For the text-containing cell, return its midpoint in (X, Y) coordinate format. 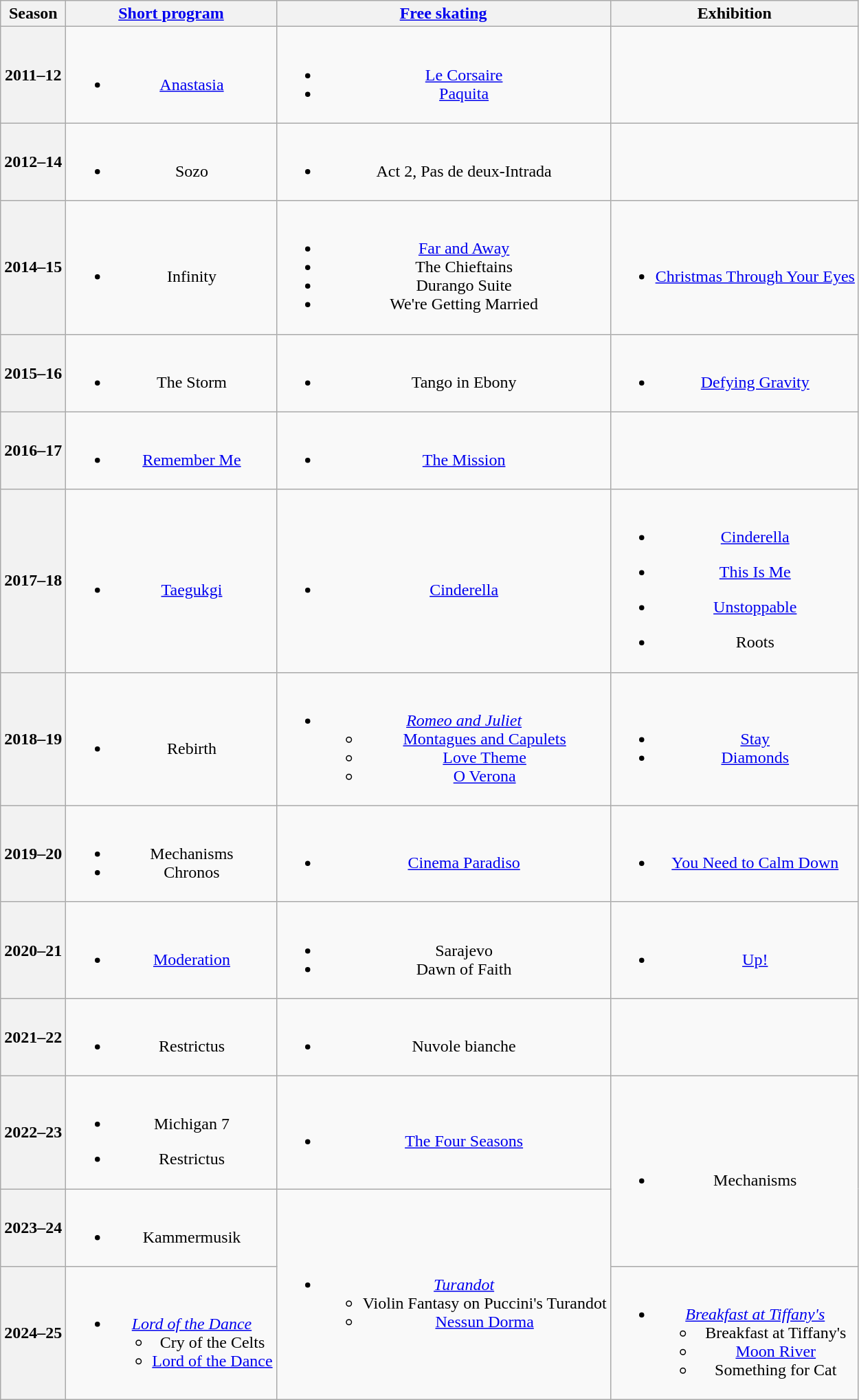
Remember Me (171, 451)
Far and AwayThe ChieftainsDurango SuiteWe're Getting Married (443, 267)
Exhibition (734, 14)
CinderellaThis Is MeUnstoppableRoots (734, 581)
MechanismsChronos (171, 854)
Taegukgi (171, 581)
Kammermusik (171, 1227)
2020–21 (33, 950)
2016–17 (33, 451)
Act 2, Pas de deux-Intrada (443, 162)
SarajevoDawn of Faith (443, 950)
Michigan 7Restrictus (171, 1132)
Season (33, 14)
Infinity (171, 267)
Anastasia (171, 75)
2017–18 (33, 581)
The Mission (443, 451)
Lord of the DanceCry of the CeltsLord of the Dance (171, 1333)
2019–20 (33, 854)
Christmas Through Your Eyes (734, 267)
Short program (171, 14)
Up! (734, 950)
StayDiamonds (734, 739)
You Need to Calm Down (734, 854)
Moderation (171, 950)
Breakfast at Tiffany'sBreakfast at Tiffany's Moon River Something for Cat (734, 1333)
Defying Gravity (734, 373)
Free skating (443, 14)
Cinema Paradiso (443, 854)
Cinderella (443, 581)
2011–12 (33, 75)
2012–14 (33, 162)
Nuvole bianche (443, 1036)
TurandotViolin Fantasy on Puccini's Turandot Nessun Dorma (443, 1295)
2022–23 (33, 1132)
2015–16 (33, 373)
2014–15 (33, 267)
Restrictus (171, 1036)
2023–24 (33, 1227)
2021–22 (33, 1036)
Mechanisms (734, 1171)
Rebirth (171, 739)
The Storm (171, 373)
2018–19 (33, 739)
Sozo (171, 162)
Le CorsairePaquita (443, 75)
The Four Seasons (443, 1132)
Tango in Ebony (443, 373)
Romeo and JulietMontagues and CapuletsLove ThemeO Verona (443, 739)
2024–25 (33, 1333)
